For the text-containing cell, return its midpoint in [X, Y] coordinate format. 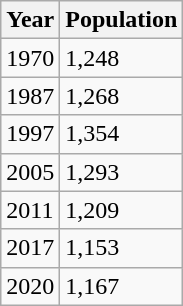
1987 [30, 96]
Population [122, 20]
1,167 [122, 286]
2011 [30, 210]
1997 [30, 134]
2020 [30, 286]
1,268 [122, 96]
1,354 [122, 134]
Year [30, 20]
2005 [30, 172]
1,153 [122, 248]
1,248 [122, 58]
1970 [30, 58]
1,293 [122, 172]
1,209 [122, 210]
2017 [30, 248]
